Output the (x, y) coordinate of the center of the cell containing the given text.  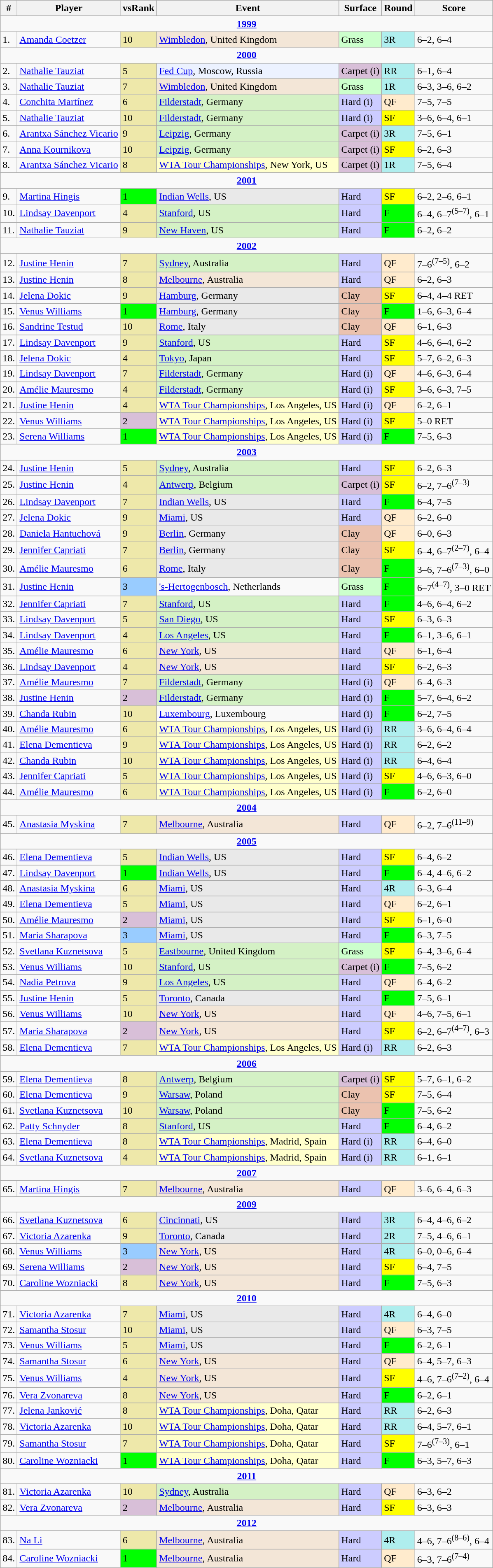
Anna Kournikova (69, 149)
41. (9, 745)
46. (9, 857)
61. (9, 1110)
Tokyo, Japan (248, 358)
6–4, 6–7(2–7), 6–4 (454, 550)
6–4, 4–4 RET (454, 295)
Nadia Petrova (69, 982)
6–3, 6–2 (454, 1491)
57. (9, 1031)
5–0 RET (454, 421)
6–3, 3–6, 6–2 (454, 86)
6–1, 6–3 (454, 327)
35. (9, 651)
6–2, 6–7(4–7), 6–3 (454, 1031)
6. (9, 133)
3–6, 6–4, 6–4 (454, 729)
2002 (247, 246)
63. (9, 1142)
6–4, 5–7, 6–3 (454, 1361)
47. (9, 873)
2007 (247, 1173)
6–2, 7–6(7–3) (454, 485)
6–2, 7–5 (454, 713)
54. (9, 982)
1–6, 6–3, 6–4 (454, 311)
21. (9, 405)
Round (398, 8)
70. (9, 1283)
vsRank (138, 8)
2004 (247, 807)
38. (9, 698)
18. (9, 358)
7–6(7–5), 6–2 (454, 263)
6–2, 7–6(11–9) (454, 825)
Eastbourne, United Kingdom (248, 951)
19. (9, 374)
WTA Tour Championships, New York, US (248, 165)
2001 (247, 180)
28. (9, 533)
27. (9, 517)
72. (9, 1330)
13. (9, 280)
New Haven, US (248, 230)
6–7(4–7), 3–0 RET (454, 587)
4–6, 6–3, 6–0 (454, 776)
6–4, 6–4 (454, 761)
2000 (247, 55)
Cincinnati, US (248, 1220)
17. (9, 342)
6–2, 6–4 (454, 40)
Luxembourg, Luxembourg (248, 713)
15. (9, 311)
59. (9, 1079)
12. (9, 263)
Jelena Janković (69, 1411)
67. (9, 1236)
2R (398, 1236)
74. (9, 1361)
52. (9, 951)
# (9, 8)
6–1, 3–6, 6–1 (454, 635)
62. (9, 1126)
Event (248, 8)
23. (9, 436)
7–5, 4–6, 6–1 (454, 1236)
10. (9, 213)
71. (9, 1314)
3. (9, 86)
4. (9, 102)
53. (9, 967)
73. (9, 1345)
Sandrine Testud (69, 327)
4–6, 6–3, 6–4 (454, 374)
14. (9, 295)
78. (9, 1426)
79. (9, 1444)
Conchita Martínez (69, 102)
20. (9, 389)
5–7, 6–1, 6–2 (454, 1079)
6–3, 6–4 (454, 889)
San Diego, US (248, 619)
24. (9, 468)
49. (9, 904)
66. (9, 1220)
6–4, 6–7(5–7), 6–1 (454, 213)
2012 (247, 1523)
40. (9, 729)
44. (9, 792)
56. (9, 1014)
6–4, 6–3 (454, 682)
5–7, 6–2, 6–3 (454, 358)
3–6, 6–4, 6–3 (454, 1189)
6–3, 7–6(7–4) (454, 1558)
2009 (247, 1204)
Player (69, 8)
26. (9, 502)
30. (9, 569)
33. (9, 619)
69. (9, 1267)
2003 (247, 452)
's-Hertogenbosch, Netherlands (248, 587)
3–6, 6–4, 6–1 (454, 118)
2006 (247, 1063)
16. (9, 327)
6–1, 6–1 (454, 1157)
3–6, 7–6(7–3), 6–0 (454, 569)
Score (454, 8)
4–6, 7–5, 6–1 (454, 1014)
83. (9, 1540)
Patty Schnyder (69, 1126)
48. (9, 889)
6–0, 0–6, 6–4 (454, 1252)
22. (9, 421)
6–4, 3–6, 6–4 (454, 951)
84. (9, 1558)
1999 (247, 24)
1. (9, 40)
Daniela Hantuchová (69, 533)
4–6, 7–6(7–2), 6–4 (454, 1378)
4–6, 7–6(8–6), 6–4 (454, 1540)
Fed Cup, Moscow, Russia (248, 71)
37. (9, 682)
5. (9, 118)
25. (9, 485)
2005 (247, 841)
6–3, 5–7, 6–3 (454, 1460)
34. (9, 635)
51. (9, 935)
77. (9, 1411)
64. (9, 1157)
50. (9, 920)
42. (9, 761)
68. (9, 1252)
Surface (360, 8)
60. (9, 1095)
36. (9, 666)
45. (9, 825)
7–6(7–3), 6–1 (454, 1444)
80. (9, 1460)
39. (9, 713)
7. (9, 149)
6–0, 6–3 (454, 533)
5–7, 6–4, 6–2 (454, 698)
82. (9, 1508)
81. (9, 1491)
29. (9, 550)
6–1, 6–0 (454, 920)
6–4, 5–7, 6–1 (454, 1426)
2011 (247, 1476)
32. (9, 604)
55. (9, 998)
8. (9, 165)
31. (9, 587)
11. (9, 230)
58. (9, 1048)
2. (9, 71)
Amanda Coetzer (69, 40)
9. (9, 196)
43. (9, 776)
6–2, 2–6, 6–1 (454, 196)
Na Li (69, 1540)
7–5, 7–5 (454, 102)
2010 (247, 1298)
76. (9, 1395)
75. (9, 1378)
65. (9, 1189)
3–6, 6–3, 7–5 (454, 389)
